Identify which cell holds the provided text, then report its (x, y) central coordinate. 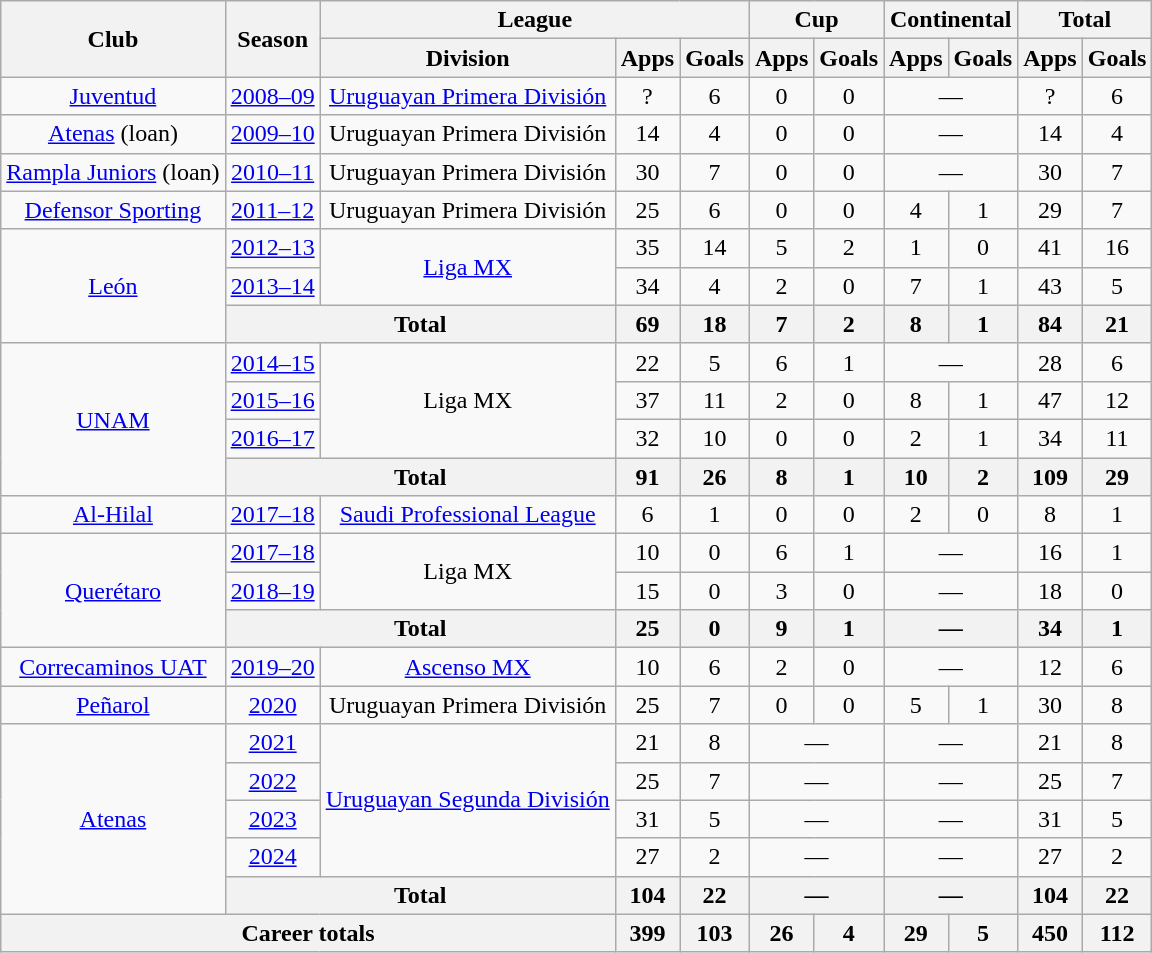
Juventud (113, 96)
League (534, 20)
2016–17 (272, 438)
2012–13 (272, 248)
2023 (272, 819)
35 (647, 248)
15 (647, 591)
103 (715, 933)
84 (1050, 324)
2011–12 (272, 210)
Al-Hilal (113, 515)
2009–10 (272, 134)
Season (272, 39)
Cup (816, 20)
399 (647, 933)
Division (468, 58)
2008–09 (272, 96)
2019–20 (272, 667)
2018–19 (272, 591)
69 (647, 324)
Correcaminos UAT (113, 667)
2013–14 (272, 286)
2020 (272, 705)
2024 (272, 857)
Querétaro (113, 591)
9 (781, 629)
Defensor Sporting (113, 210)
43 (1050, 286)
91 (647, 477)
Club (113, 39)
Rampla Juniors (loan) (113, 172)
Ascenso MX (468, 667)
109 (1050, 477)
Career totals (308, 933)
Saudi Professional League (468, 515)
León (113, 286)
Atenas (113, 819)
47 (1050, 400)
2021 (272, 743)
3 (781, 591)
37 (647, 400)
41 (1050, 248)
450 (1050, 933)
32 (647, 438)
2022 (272, 781)
28 (1050, 362)
Atenas (loan) (113, 134)
112 (1117, 933)
Continental (951, 20)
UNAM (113, 419)
2010–11 (272, 172)
2015–16 (272, 400)
Uruguayan Segunda División (468, 800)
2014–15 (272, 362)
Peñarol (113, 705)
